Return [X, Y] of the center of cell containing provided text 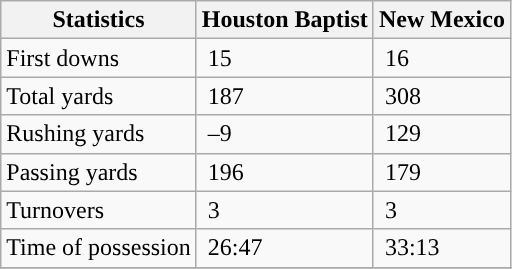
26:47 [284, 248]
187 [284, 96]
33:13 [442, 248]
196 [284, 172]
15 [284, 58]
308 [442, 96]
Time of possession [99, 248]
–9 [284, 134]
Total yards [99, 96]
Statistics [99, 20]
Rushing yards [99, 134]
179 [442, 172]
Turnovers [99, 210]
Houston Baptist [284, 20]
First downs [99, 58]
129 [442, 134]
Passing yards [99, 172]
New Mexico [442, 20]
16 [442, 58]
